Output the [X, Y] coordinate of the center of the cell containing the given text.  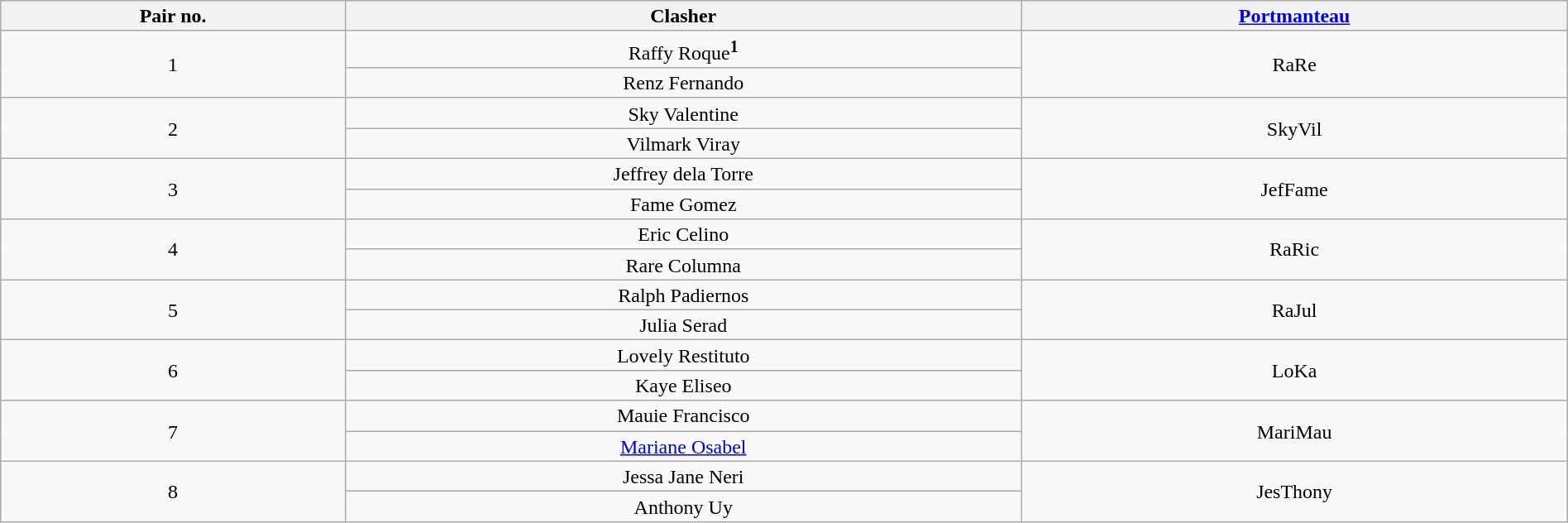
JefFame [1294, 189]
8 [174, 492]
Pair no. [174, 17]
SkyVil [1294, 127]
LoKa [1294, 371]
Mariane Osabel [683, 447]
Kaye Eliseo [683, 386]
Eric Celino [683, 235]
RaRic [1294, 250]
Fame Gomez [683, 204]
Rare Columna [683, 265]
MariMau [1294, 430]
5 [174, 309]
Clasher [683, 17]
RaJul [1294, 309]
6 [174, 371]
Renz Fernando [683, 83]
2 [174, 127]
RaRe [1294, 65]
Jeffrey dela Torre [683, 174]
Jessa Jane Neri [683, 477]
7 [174, 430]
3 [174, 189]
4 [174, 250]
Julia Serad [683, 324]
Sky Valentine [683, 113]
Vilmark Viray [683, 144]
Mauie Francisco [683, 415]
1 [174, 65]
Lovely Restituto [683, 356]
Anthony Uy [683, 506]
Ralph Padiernos [683, 295]
Raffy Roque1 [683, 50]
Portmanteau [1294, 17]
JesThony [1294, 492]
